Detect which cell encompasses the target text, then output its (x, y) center coordinate. 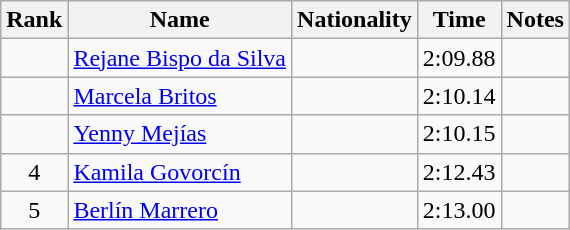
5 (34, 210)
Nationality (355, 20)
Rejane Bispo da Silva (180, 58)
2:13.00 (459, 210)
Kamila Govorcín (180, 172)
Marcela Britos (180, 96)
Notes (535, 20)
4 (34, 172)
2:10.14 (459, 96)
2:09.88 (459, 58)
Name (180, 20)
Rank (34, 20)
Yenny Mejías (180, 134)
2:10.15 (459, 134)
Berlín Marrero (180, 210)
Time (459, 20)
2:12.43 (459, 172)
